Determine the [x, y] coordinate at the center of the cell enclosing the given text.  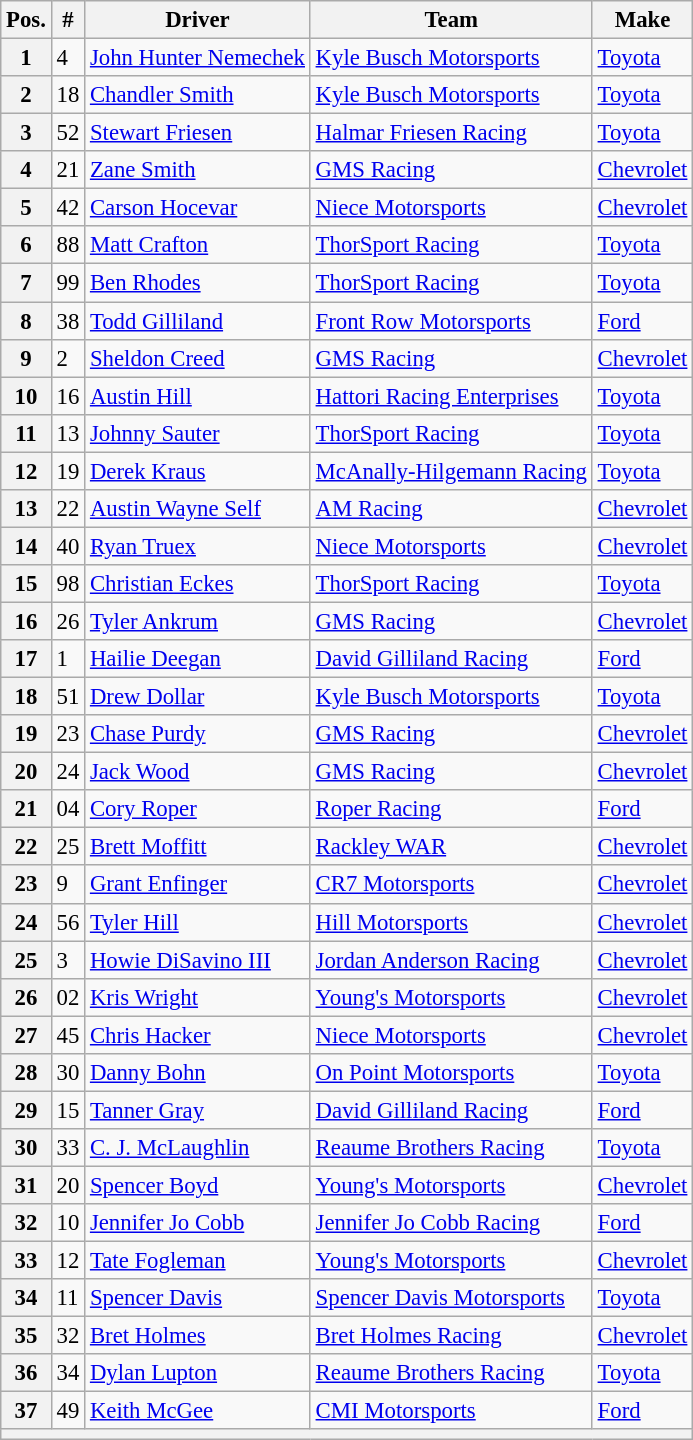
Pos. [26, 20]
35 [26, 1336]
45 [68, 1035]
17 [26, 659]
6 [26, 245]
# [68, 20]
Bret Holmes Racing [451, 1336]
Howie DiSavino III [198, 960]
Austin Wayne Self [198, 509]
88 [68, 245]
Front Row Motorsports [451, 321]
Jack Wood [198, 772]
Tanner Gray [198, 1110]
Ryan Truex [198, 546]
52 [68, 133]
51 [68, 697]
C. J. McLaughlin [198, 1148]
Carson Hocevar [198, 208]
Sheldon Creed [198, 358]
Christian Eckes [198, 584]
Hattori Racing Enterprises [451, 396]
5 [26, 208]
02 [68, 997]
Jennifer Jo Cobb [198, 1223]
Team [451, 20]
40 [68, 546]
Halmar Friesen Racing [451, 133]
98 [68, 584]
Matt Crafton [198, 245]
Driver [198, 20]
Stewart Friesen [198, 133]
31 [26, 1185]
Tate Fogleman [198, 1261]
John Hunter Nemechek [198, 58]
Make [642, 20]
27 [26, 1035]
Johnny Sauter [198, 433]
Kris Wright [198, 997]
14 [26, 546]
49 [68, 1411]
Austin Hill [198, 396]
Danny Bohn [198, 1073]
Chase Purdy [198, 734]
99 [68, 283]
Grant Enfinger [198, 885]
Chandler Smith [198, 95]
Spencer Davis [198, 1298]
Derek Kraus [198, 471]
CR7 Motorsports [451, 885]
38 [68, 321]
Keith McGee [198, 1411]
Tyler Ankrum [198, 621]
56 [68, 922]
Todd Gilliland [198, 321]
Hailie Deegan [198, 659]
29 [26, 1110]
Ben Rhodes [198, 283]
Spencer Davis Motorsports [451, 1298]
Drew Dollar [198, 697]
37 [26, 1411]
Rackley WAR [451, 847]
Tyler Hill [198, 922]
Hill Motorsports [451, 922]
McAnally-Hilgemann Racing [451, 471]
36 [26, 1373]
Chris Hacker [198, 1035]
42 [68, 208]
CMI Motorsports [451, 1411]
On Point Motorsports [451, 1073]
Spencer Boyd [198, 1185]
Bret Holmes [198, 1336]
Brett Moffitt [198, 847]
Dylan Lupton [198, 1373]
7 [26, 283]
Cory Roper [198, 809]
Zane Smith [198, 170]
AM Racing [451, 509]
Roper Racing [451, 809]
Jordan Anderson Racing [451, 960]
Jennifer Jo Cobb Racing [451, 1223]
04 [68, 809]
8 [26, 321]
28 [26, 1073]
